Output the [x, y] coordinate of the center of the cell containing the given text.  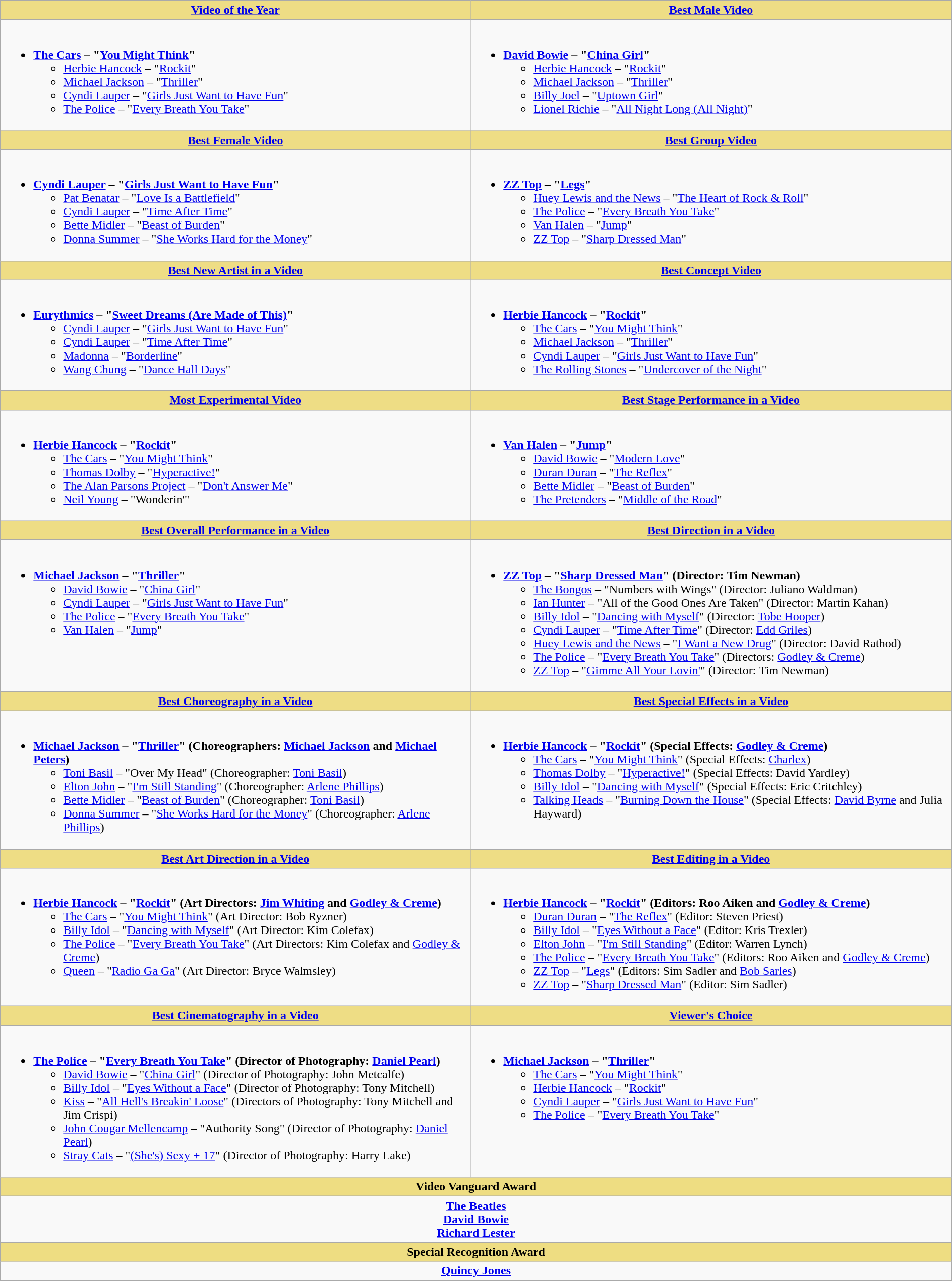
Best Concept Video [711, 270]
Best Art Direction in a Video [235, 858]
Video Vanguard Award [476, 1187]
Best Group Video [711, 140]
Best Overall Performance in a Video [235, 530]
Best Choreography in a Video [235, 701]
Best Special Effects in a Video [711, 701]
Best Female Video [235, 140]
Special Recognition Award [476, 1252]
Most Experimental Video [235, 400]
ZZ Top – "Legs"Huey Lewis and the News – "The Heart of Rock & Roll"The Police – "Every Breath You Take"Van Halen – "Jump"ZZ Top – "Sharp Dressed Man" [711, 205]
Best Stage Performance in a Video [711, 400]
Best Male Video [711, 10]
Viewer's Choice [711, 1016]
Video of the Year [235, 10]
Best Cinematography in a Video [235, 1016]
Best Editing in a Video [711, 858]
Quincy Jones [476, 1271]
Best Direction in a Video [711, 530]
Van Halen – "Jump"David Bowie – "Modern Love"Duran Duran – "The Reflex"Bette Midler – "Beast of Burden"The Pretenders – "Middle of the Road" [711, 465]
The BeatlesDavid BowieRichard Lester [476, 1219]
Best New Artist in a Video [235, 270]
David Bowie – "China Girl"Herbie Hancock – "Rockit"Michael Jackson – "Thriller"Billy Joel – "Uptown Girl"Lionel Richie – "All Night Long (All Night)" [711, 75]
